From the cell containing the given text, extract its center point as (x, y) coordinate. 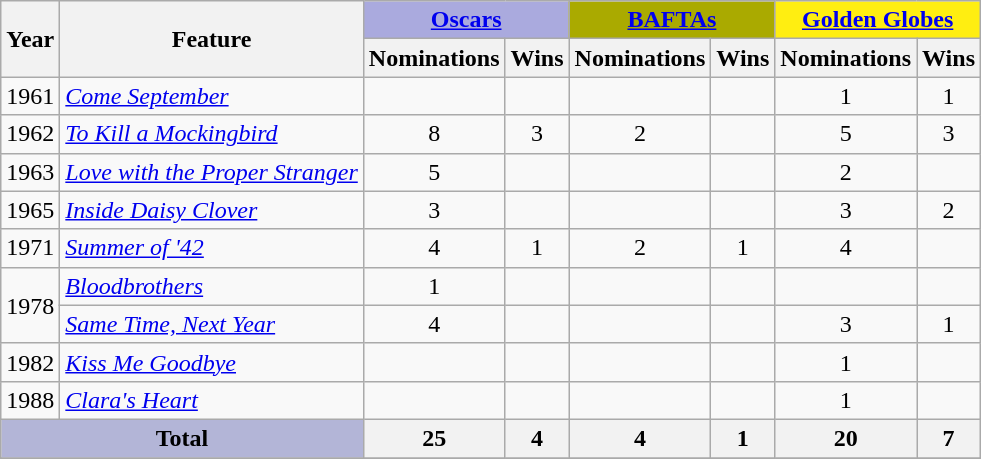
Come September (212, 96)
7 (949, 438)
1982 (30, 362)
BAFTAs (672, 20)
Year (30, 39)
Golden Globes (878, 20)
Inside Daisy Clover (212, 210)
Same Time, Next Year (212, 324)
1961 (30, 96)
1978 (30, 305)
Oscars (466, 20)
8 (434, 134)
Summer of '42 (212, 248)
1963 (30, 172)
Total (182, 438)
20 (846, 438)
To Kill a Mockingbird (212, 134)
1965 (30, 210)
25 (434, 438)
1988 (30, 400)
Kiss Me Goodbye (212, 362)
1971 (30, 248)
Love with the Proper Stranger (212, 172)
Clara's Heart (212, 400)
Feature (212, 39)
Bloodbrothers (212, 286)
1962 (30, 134)
